Return the (x, y) coordinate for the center point of the cell that contains the specified text.  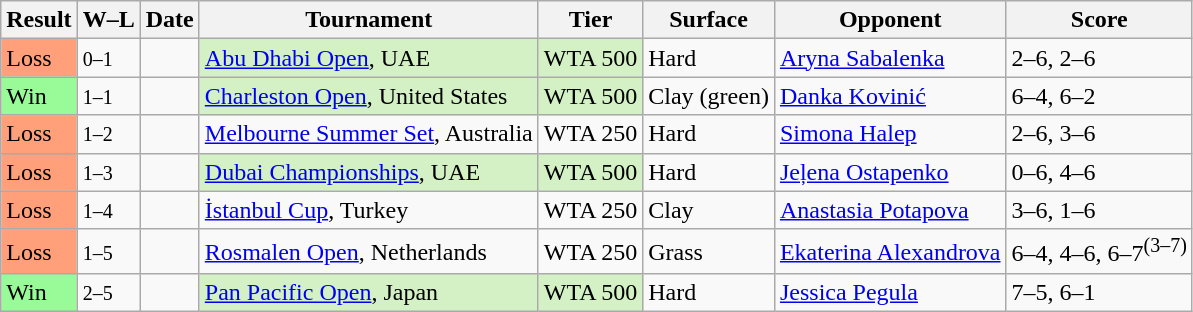
Pan Pacific Open, Japan (368, 293)
1–2 (108, 134)
Danka Kovinić (890, 96)
Dubai Championships, UAE (368, 172)
Clay (green) (709, 96)
Ekaterina Alexandrova (890, 252)
Surface (709, 20)
0–1 (108, 58)
1–1 (108, 96)
7–5, 6–1 (1099, 293)
Jeļena Ostapenko (890, 172)
Clay (709, 210)
2–6, 2–6 (1099, 58)
Anastasia Potapova (890, 210)
Abu Dhabi Open, UAE (368, 58)
2–5 (108, 293)
6–4, 4–6, 6–7(3–7) (1099, 252)
1–4 (108, 210)
6–4, 6–2 (1099, 96)
1–3 (108, 172)
Melbourne Summer Set, Australia (368, 134)
Simona Halep (890, 134)
Jessica Pegula (890, 293)
W–L (108, 20)
0–6, 4–6 (1099, 172)
3–6, 1–6 (1099, 210)
Tier (590, 20)
Charleston Open, United States (368, 96)
Grass (709, 252)
İstanbul Cup, Turkey (368, 210)
Date (170, 20)
Opponent (890, 20)
Aryna Sabalenka (890, 58)
Result (39, 20)
1–5 (108, 252)
Rosmalen Open, Netherlands (368, 252)
Score (1099, 20)
2–6, 3–6 (1099, 134)
Tournament (368, 20)
